Pinpoint the cell where the given text exists, returning its (x, y) midpoint coordinate. 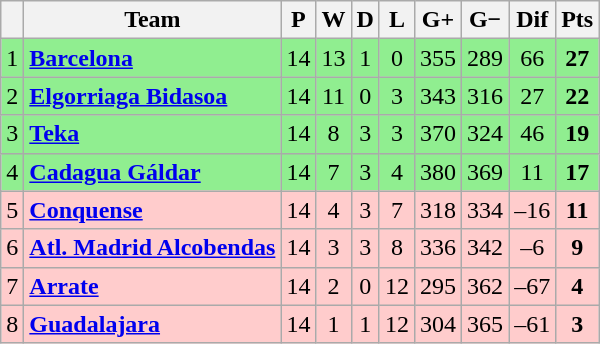
324 (486, 134)
Cadagua Gáldar (152, 172)
–6 (532, 248)
295 (438, 286)
Arrate (152, 286)
365 (486, 324)
17 (578, 172)
355 (438, 58)
13 (334, 58)
66 (532, 58)
19 (578, 134)
Elgorriaga Bidasoa (152, 96)
Guadalajara (152, 324)
G− (486, 20)
Dif (532, 20)
289 (486, 58)
334 (486, 210)
D (365, 20)
Conquense (152, 210)
46 (532, 134)
Atl. Madrid Alcobendas (152, 248)
–16 (532, 210)
–61 (532, 324)
318 (438, 210)
380 (438, 172)
G+ (438, 20)
369 (486, 172)
304 (438, 324)
343 (438, 96)
L (396, 20)
22 (578, 96)
370 (438, 134)
336 (438, 248)
362 (486, 286)
316 (486, 96)
Teka (152, 134)
P (298, 20)
W (334, 20)
9 (578, 248)
342 (486, 248)
Team (152, 20)
–67 (532, 286)
Barcelona (152, 58)
5 (12, 210)
6 (12, 248)
Pts (578, 20)
